Determine the [X, Y] coordinate at the center of the cell enclosing the given text.  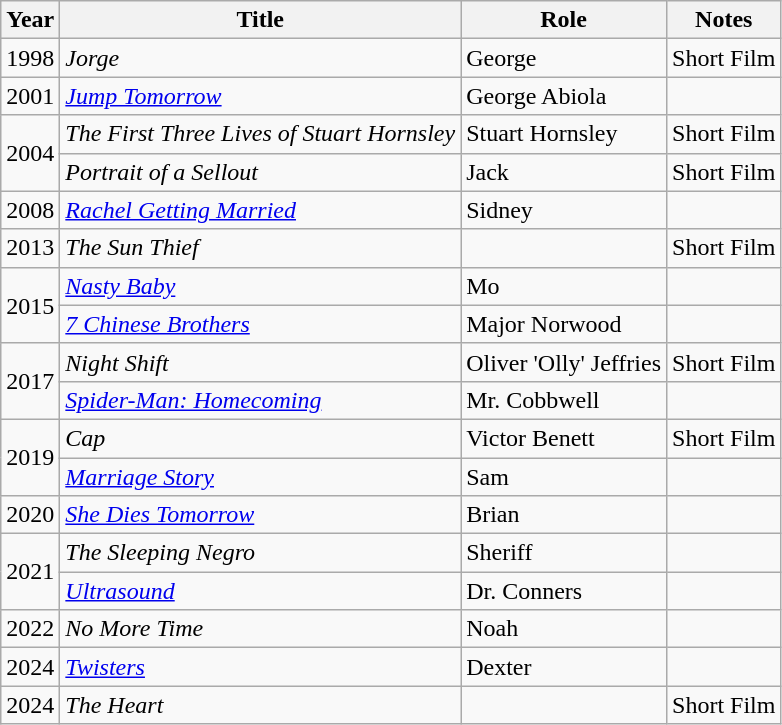
2015 [30, 305]
Spider-Man: Homecoming [260, 400]
2021 [30, 572]
Mr. Cobbwell [564, 400]
2022 [30, 629]
Role [564, 20]
Title [260, 20]
Sheriff [564, 553]
1998 [30, 58]
Year [30, 20]
Marriage Story [260, 477]
Sidney [564, 210]
The Sleeping Negro [260, 553]
Rachel Getting Married [260, 210]
Sam [564, 477]
Oliver 'Olly' Jeffries [564, 362]
Jump Tomorrow [260, 96]
Mo [564, 286]
2019 [30, 457]
She Dies Tomorrow [260, 515]
Night Shift [260, 362]
The First Three Lives of Stuart Hornsley [260, 134]
Dexter [564, 667]
Ultrasound [260, 591]
2017 [30, 381]
Cap [260, 438]
2001 [30, 96]
George Abiola [564, 96]
No More Time [260, 629]
2008 [30, 210]
7 Chinese Brothers [260, 324]
Stuart Hornsley [564, 134]
2013 [30, 248]
The Heart [260, 705]
Jack [564, 172]
Major Norwood [564, 324]
Portrait of a Sellout [260, 172]
The Sun Thief [260, 248]
Jorge [260, 58]
Notes [724, 20]
George [564, 58]
Nasty Baby [260, 286]
Twisters [260, 667]
Noah [564, 629]
Dr. Conners [564, 591]
Brian [564, 515]
2020 [30, 515]
2004 [30, 153]
Victor Benett [564, 438]
